Return [X, Y] of the center of cell containing provided text 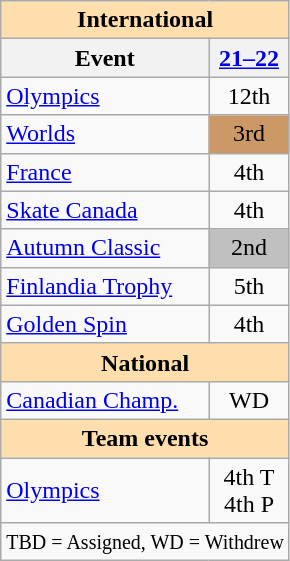
Golden Spin [105, 324]
Skate Canada [105, 210]
TBD = Assigned, WD = Withdrew [146, 542]
2nd [250, 248]
Team events [146, 438]
5th [250, 286]
12th [250, 96]
International [146, 20]
Autumn Classic [105, 248]
Finlandia Trophy [105, 286]
National [146, 362]
WD [250, 400]
France [105, 172]
Canadian Champ. [105, 400]
21–22 [250, 58]
4th T 4th P [250, 490]
Worlds [105, 134]
3rd [250, 134]
Event [105, 58]
